Determine the (X, Y) coordinate at the center of the cell enclosing the given text.  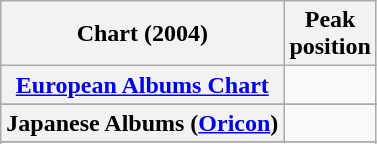
Chart (2004) (142, 34)
Japanese Albums (Oricon) (142, 123)
Peakposition (330, 34)
European Albums Chart (142, 85)
